Extract the (X, Y) coordinate from the center of the cell holding the provided text.  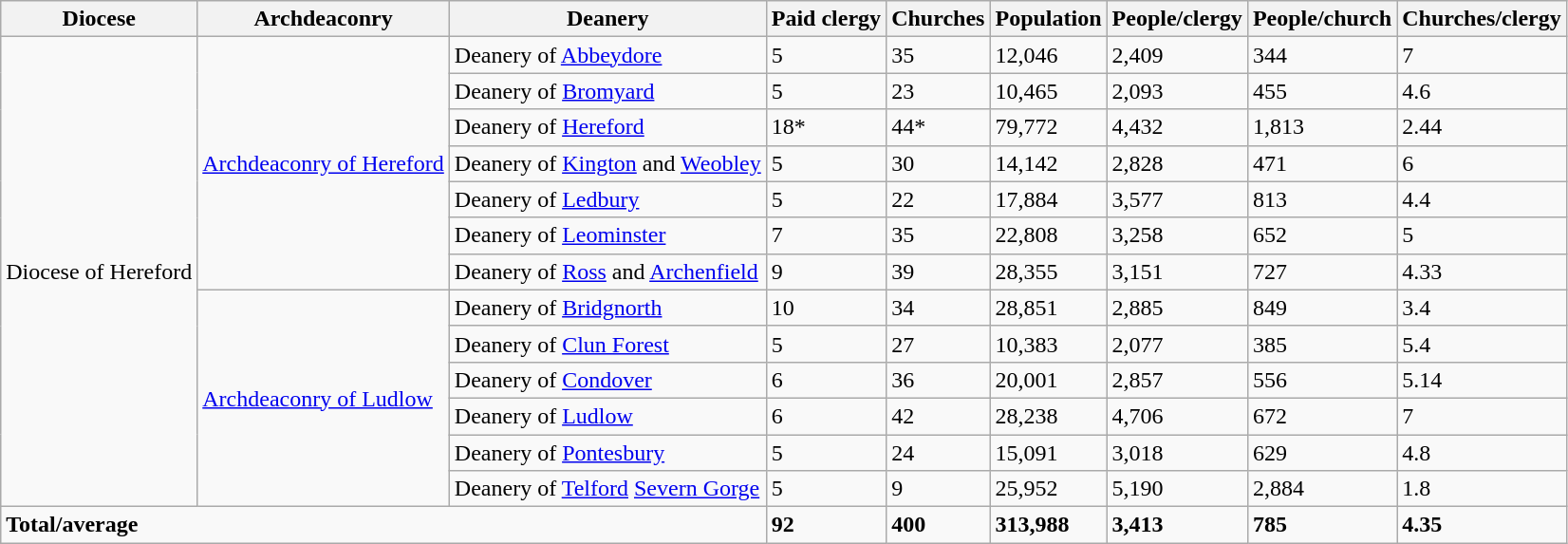
3,413 (1177, 525)
3.4 (1483, 308)
4.8 (1483, 453)
4.6 (1483, 91)
10,465 (1048, 91)
5.4 (1483, 344)
Archdeaconry of Hereford (324, 163)
28,238 (1048, 416)
Archdeaconry of Ludlow (324, 398)
556 (1321, 380)
5.14 (1483, 380)
10,383 (1048, 344)
Deanery of Condover (607, 380)
4.33 (1483, 272)
629 (1321, 453)
4,706 (1177, 416)
471 (1321, 163)
Deanery of Bromyard (607, 91)
Churches/clergy (1483, 19)
Deanery (607, 19)
2,828 (1177, 163)
34 (938, 308)
3,577 (1177, 199)
22 (938, 199)
2,093 (1177, 91)
Population (1048, 19)
Paid clergy (826, 19)
Deanery of Bridgnorth (607, 308)
2,857 (1177, 380)
313,988 (1048, 525)
30 (938, 163)
25,952 (1048, 489)
Deanery of Ledbury (607, 199)
3,018 (1177, 453)
39 (938, 272)
785 (1321, 525)
2,885 (1177, 308)
813 (1321, 199)
Deanery of Ludlow (607, 416)
Deanery of Kington and Weobley (607, 163)
People/clergy (1177, 19)
3,258 (1177, 235)
5,190 (1177, 489)
2.44 (1483, 127)
385 (1321, 344)
24 (938, 453)
344 (1321, 55)
People/church (1321, 19)
400 (938, 525)
Deanery of Clun Forest (607, 344)
Deanery of Hereford (607, 127)
Deanery of Ross and Archenfield (607, 272)
727 (1321, 272)
Deanery of Telford Severn Gorge (607, 489)
Churches (938, 19)
20,001 (1048, 380)
14,142 (1048, 163)
Diocese (99, 19)
849 (1321, 308)
18* (826, 127)
17,884 (1048, 199)
79,772 (1048, 127)
4,432 (1177, 127)
44* (938, 127)
23 (938, 91)
Deanery of Pontesbury (607, 453)
1.8 (1483, 489)
10 (826, 308)
28,355 (1048, 272)
Archdeaconry (324, 19)
2,884 (1321, 489)
2,077 (1177, 344)
22,808 (1048, 235)
4.35 (1483, 525)
1,813 (1321, 127)
92 (826, 525)
4.4 (1483, 199)
42 (938, 416)
3,151 (1177, 272)
Total/average (383, 525)
455 (1321, 91)
Diocese of Hereford (99, 272)
2,409 (1177, 55)
15,091 (1048, 453)
652 (1321, 235)
Deanery of Abbeydore (607, 55)
672 (1321, 416)
27 (938, 344)
Deanery of Leominster (607, 235)
12,046 (1048, 55)
36 (938, 380)
28,851 (1048, 308)
